Pinpoint the cell where the given text exists, returning its [X, Y] midpoint coordinate. 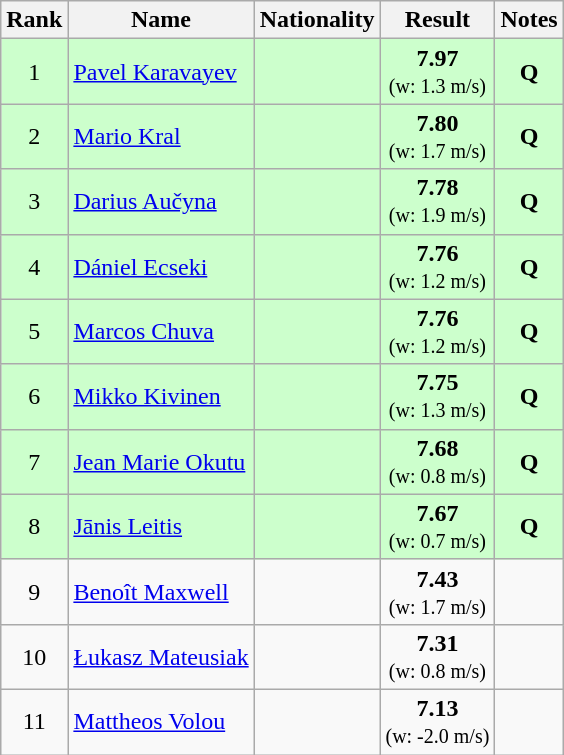
Jean Marie Okutu [161, 462]
6 [34, 396]
4 [34, 266]
Darius Aučyna [161, 202]
7.67(w: 0.7 m/s) [438, 526]
8 [34, 526]
Mattheos Volou [161, 722]
Notes [529, 20]
7.78(w: 1.9 m/s) [438, 202]
Name [161, 20]
5 [34, 332]
10 [34, 656]
9 [34, 592]
11 [34, 722]
Pavel Karavayev [161, 72]
3 [34, 202]
7.80(w: 1.7 m/s) [438, 136]
2 [34, 136]
7 [34, 462]
Nationality [317, 20]
Łukasz Mateusiak [161, 656]
Rank [34, 20]
Result [438, 20]
Dániel Ecseki [161, 266]
1 [34, 72]
Benoît Maxwell [161, 592]
Marcos Chuva [161, 332]
7.75(w: 1.3 m/s) [438, 396]
7.43(w: 1.7 m/s) [438, 592]
Mario Kral [161, 136]
7.13(w: -2.0 m/s) [438, 722]
Jānis Leitis [161, 526]
7.97(w: 1.3 m/s) [438, 72]
Mikko Kivinen [161, 396]
7.68(w: 0.8 m/s) [438, 462]
7.31(w: 0.8 m/s) [438, 656]
